Identify which cell holds the provided text, then report its (x, y) central coordinate. 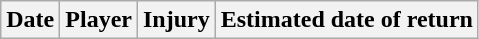
Estimated date of return (346, 20)
Player (99, 20)
Date (30, 20)
Injury (176, 20)
